Capture the cell that displays the provided text and extract its (x, y) central coordinate. 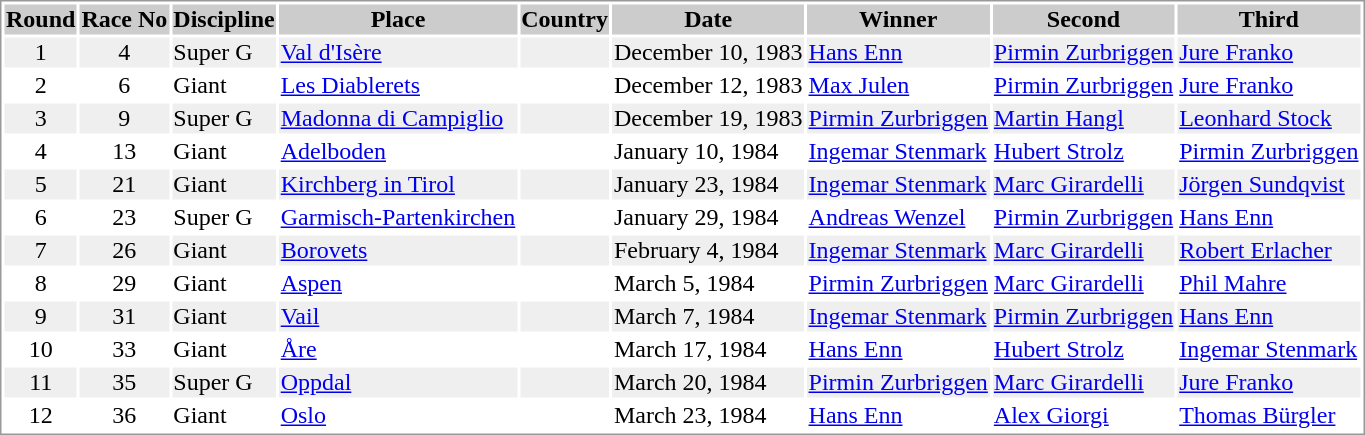
December 12, 1983 (708, 85)
Borovets (398, 251)
Leonhard Stock (1269, 119)
Country (565, 19)
Second (1083, 19)
Race No (124, 19)
Martin Hangl (1083, 119)
Oslo (398, 415)
March 17, 1984 (708, 349)
Third (1269, 19)
3 (40, 119)
Garmisch-Partenkirchen (398, 217)
1 (40, 53)
March 20, 1984 (708, 383)
Round (40, 19)
Discipline (224, 19)
Adelboden (398, 151)
Thomas Bürgler (1269, 415)
7 (40, 251)
Place (398, 19)
Vail (398, 317)
Val d'Isère (398, 53)
Åre (398, 349)
March 23, 1984 (708, 415)
Winner (898, 19)
Les Diablerets (398, 85)
January 23, 1984 (708, 185)
12 (40, 415)
Andreas Wenzel (898, 217)
31 (124, 317)
March 7, 1984 (708, 317)
21 (124, 185)
January 29, 1984 (708, 217)
January 10, 1984 (708, 151)
11 (40, 383)
Jörgen Sundqvist (1269, 185)
Oppdal (398, 383)
35 (124, 383)
February 4, 1984 (708, 251)
Phil Mahre (1269, 283)
Max Julen (898, 85)
December 10, 1983 (708, 53)
10 (40, 349)
Kirchberg in Tirol (398, 185)
33 (124, 349)
Madonna di Campiglio (398, 119)
Date (708, 19)
Aspen (398, 283)
29 (124, 283)
December 19, 1983 (708, 119)
Alex Giorgi (1083, 415)
8 (40, 283)
36 (124, 415)
March 5, 1984 (708, 283)
13 (124, 151)
26 (124, 251)
5 (40, 185)
23 (124, 217)
2 (40, 85)
Robert Erlacher (1269, 251)
